Output the (X, Y) coordinate of the center of the cell containing the given text.  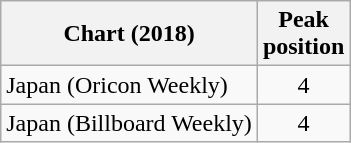
Japan (Billboard Weekly) (130, 123)
Japan (Oricon Weekly) (130, 85)
Chart (2018) (130, 34)
Peakposition (303, 34)
